Locate the cell with the specified text and output its (x, y) center coordinate. 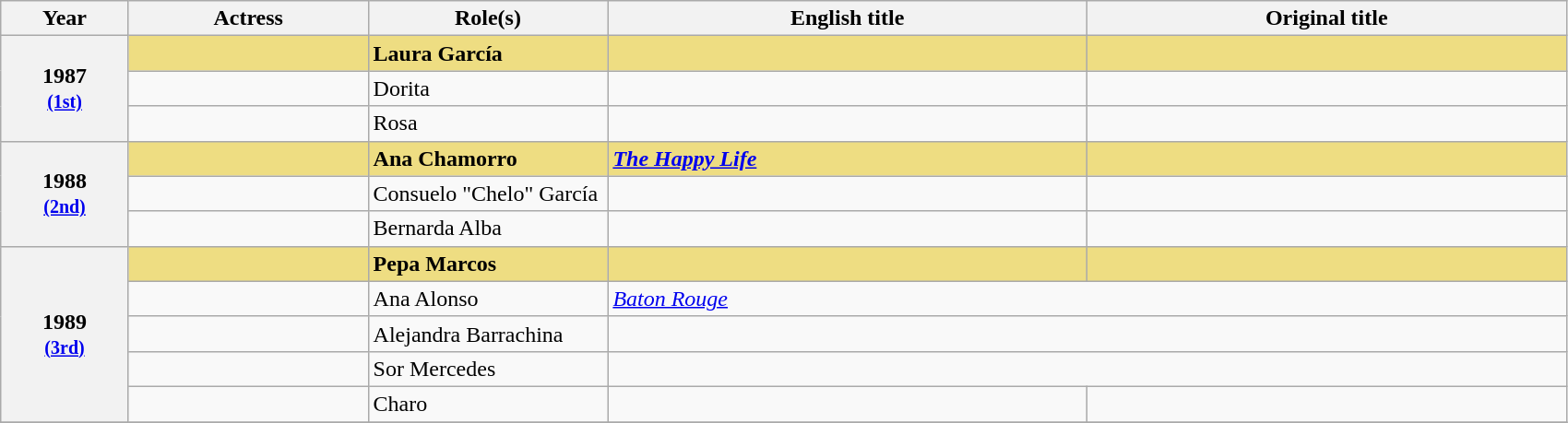
Ana Alonso (488, 299)
Rosa (488, 123)
Charo (488, 404)
1987 (1st) (65, 88)
Ana Chamorro (488, 159)
Year (65, 18)
Original title (1326, 18)
Dorita (488, 88)
Baton Rouge (1087, 299)
Sor Mercedes (488, 369)
1988(2nd) (65, 194)
Bernarda Alba (488, 229)
Consuelo "Chelo" García (488, 194)
English title (848, 18)
Actress (248, 18)
Pepa Marcos (488, 264)
Role(s) (488, 18)
1989(3rd) (65, 334)
Alejandra Barrachina (488, 334)
The Happy Life (848, 159)
Laura García (488, 53)
